Return the (x, y) coordinate for the center point of the cell that contains the specified text.  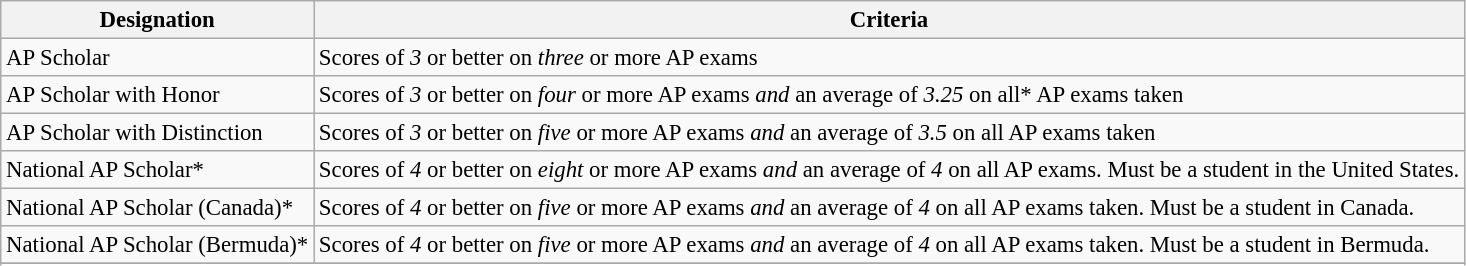
National AP Scholar (Bermuda)* (158, 245)
National AP Scholar* (158, 170)
Scores of 4 or better on five or more AP exams and an average of 4 on all AP exams taken. Must be a student in Bermuda. (890, 245)
AP Scholar (158, 58)
Scores of 3 or better on four or more AP exams and an average of 3.25 on all* AP exams taken (890, 95)
AP Scholar with Honor (158, 95)
Scores of 4 or better on eight or more AP exams and an average of 4 on all AP exams. Must be a student in the United States. (890, 170)
AP Scholar with Distinction (158, 133)
Scores of 4 or better on five or more AP exams and an average of 4 on all AP exams taken. Must be a student in Canada. (890, 208)
Designation (158, 20)
Scores of 3 or better on five or more AP exams and an average of 3.5 on all AP exams taken (890, 133)
Criteria (890, 20)
National AP Scholar (Canada)* (158, 208)
Scores of 3 or better on three or more AP exams (890, 58)
